Return the [x, y] coordinate for the center point of the cell that contains the specified text.  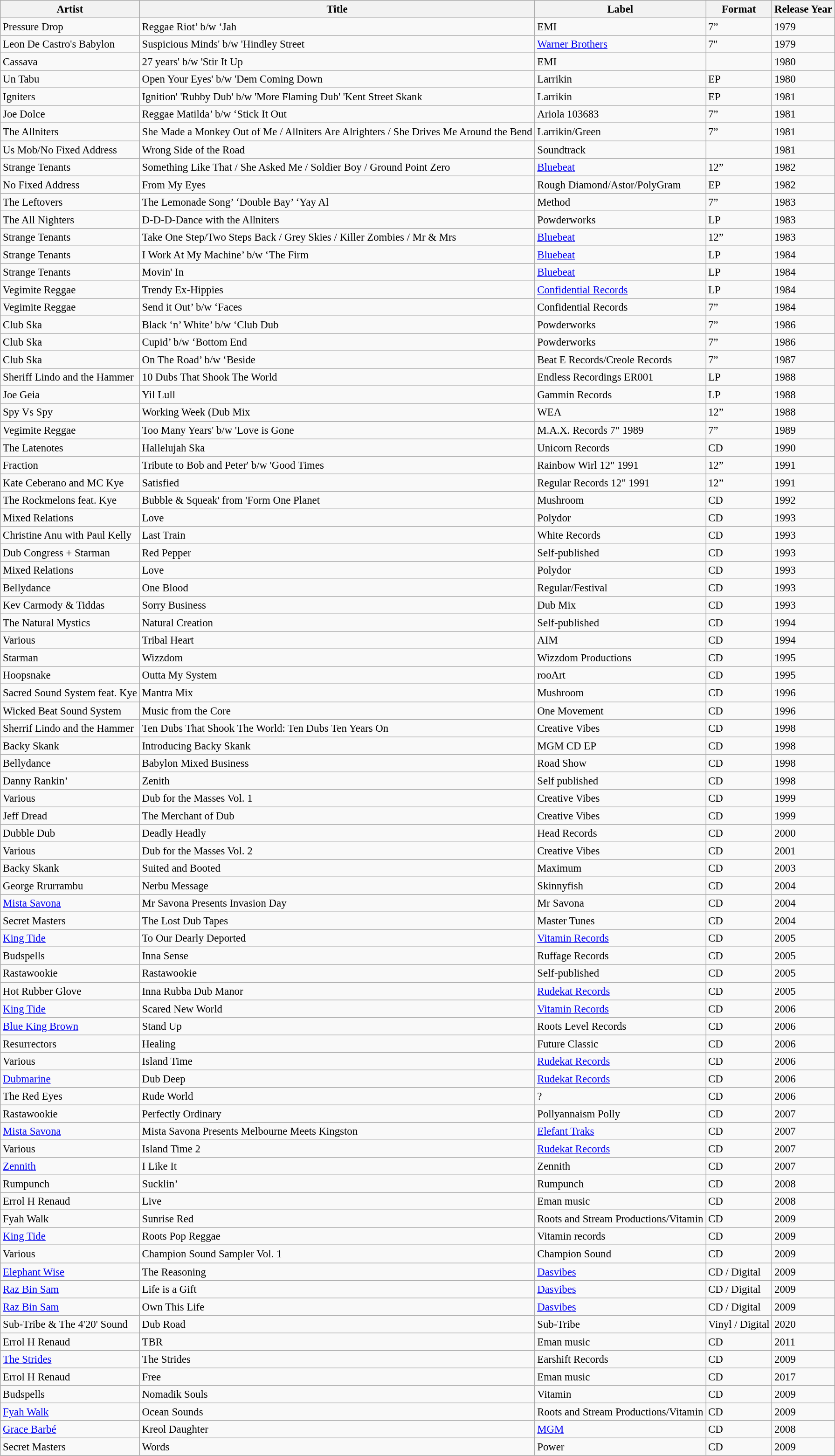
Inna Sense [337, 956]
MGM [620, 1429]
Kev Carmody & Tiddas [70, 605]
Endless Recordings ER001 [620, 377]
Dub Road [337, 1324]
1987 [803, 360]
Pressure Drop [70, 27]
Title [337, 9]
Something Like That / She Asked Me / Soldier Boy / Ground Point Zero [337, 167]
M.A.X. Records 7" 1989 [620, 430]
Dub for the Masses Vol. 1 [337, 798]
Zenith [337, 781]
Working Week (Dub Mix [337, 413]
2003 [803, 868]
Mr Savona Presents Invasion Day [337, 903]
Danny Rankin’ [70, 781]
George Rrurrambu [70, 886]
The Allniters [70, 132]
Black ‘n’ White’ b/w ‘Club Dub [337, 325]
Sunrise Red [337, 1219]
Future Classic [620, 1044]
Unicorn Records [620, 448]
Stand Up [337, 1026]
Hoopsnake [70, 676]
Reggae Riot’ b/w ‘Jah [337, 27]
Perfectly Ordinary [337, 1114]
Road Show [620, 763]
Music from the Core [337, 711]
Hallelujah Ska [337, 448]
Mista Savona Presents Melbourne Meets Kingston [337, 1131]
Live [337, 1201]
Rainbow Wirl 12" 1991 [620, 465]
Nerbu Message [337, 886]
Fraction [70, 465]
Life is a Gift [337, 1289]
1992 [803, 500]
Method [620, 202]
Ariola 103683 [620, 114]
Jeff Dread [70, 816]
Regular/Festival [620, 588]
Master Tunes [620, 921]
Roots Pop Reggae [337, 1236]
Regular Records 12" 1991 [620, 483]
Wrong Side of the Road [337, 150]
Maximum [620, 868]
27 years' b/w 'Stir It Up [337, 62]
The Leftovers [70, 202]
Introducing Backy Skank [337, 746]
Mr Savona [620, 903]
Dubble Dub [70, 833]
One Movement [620, 711]
Sorry Business [337, 605]
Sucklin’ [337, 1184]
She Made a Monkey Out of Me / Allniters Are Alrighters / She Drives Me Around the Bend [337, 132]
The Lemonade Song’ ‘Double Bay’ ‘Yay Al [337, 202]
Dub Deep [337, 1079]
Natural Creation [337, 623]
Free [337, 1377]
Ten Dubs That Shook The World: Ten Dubs Ten Years On [337, 728]
Dub Mix [620, 605]
Dub for the Masses Vol. 2 [337, 851]
Joe Geia [70, 395]
Joe Dolce [70, 114]
Last Train [337, 535]
Skinnyfish [620, 886]
The All Nighters [70, 220]
Satisfied [337, 483]
Larrikin/Green [620, 132]
Babylon Mixed Business [337, 763]
Un Tabu [70, 79]
Beat E Records/Creole Records [620, 360]
The Latenotes [70, 448]
White Records [620, 535]
Label [620, 9]
MGM CD EP [620, 746]
Take One Step/Two Steps Back / Grey Skies / Killer Zombies / Mr & Mrs [337, 237]
Sub-Tribe & The 4'20' Sound [70, 1324]
Hot Rubber Glove [70, 991]
Ignition' 'Rubby Dub' b/w 'More Flaming Dub' 'Kent Street Skank [337, 97]
Sheriff Lindo and the Hammer [70, 377]
TBR [337, 1342]
Inna Rubba Dub Manor [337, 991]
One Blood [337, 588]
Tribute to Bob and Peter' b/w 'Good Times [337, 465]
Red Pepper [337, 553]
The Red Eyes [70, 1096]
Elephant Wise [70, 1272]
Kreol Daughter [337, 1429]
Mantra Mix [337, 693]
Sub-Tribe [620, 1324]
Island Time 2 [337, 1149]
Cupid’ b/w ‘Bottom End [337, 342]
I Work At My Machine’ b/w ‘The Firm [337, 255]
Open Your Eyes' b/w 'Dem Coming Down [337, 79]
rooArt [620, 676]
From My Eyes [337, 185]
On The Road’ b/w ‘Beside [337, 360]
Soundtrack [620, 150]
The Lost Dub Tapes [337, 921]
Champion Sound [620, 1254]
To Our Dearly Deported [337, 938]
Grace Barbé [70, 1429]
AIM [620, 640]
Pollyannaism Polly [620, 1114]
1990 [803, 448]
Scared New World [337, 1009]
The Reasoning [337, 1272]
The Natural Mystics [70, 623]
10 Dubs That Shook The World [337, 377]
Vinyl / Digital [739, 1324]
Igniters [70, 97]
Suspicious Minds' b/w 'Hindley Street [337, 44]
Christine Anu with Paul Kelly [70, 535]
Healing [337, 1044]
Vitamin records [620, 1236]
Sacred Sound System feat. Kye [70, 693]
Head Records [620, 833]
Rough Diamond/Astor/PolyGram [620, 185]
D-D-D-Dance with the Allniters [337, 220]
Suited and Booted [337, 868]
Island Time [337, 1061]
Nomadik Souls [337, 1394]
Ruffage Records [620, 956]
Yil Lull [337, 395]
Reggae Matilda’ b/w ‘Stick It Out [337, 114]
Wizzdom Productions [620, 658]
1989 [803, 430]
2011 [803, 1342]
Rude World [337, 1096]
Too Many Years' b/w 'Love is Gone [337, 430]
Ocean Sounds [337, 1412]
Tribal Heart [337, 640]
Resurrectors [70, 1044]
Outta My System [337, 676]
Artist [70, 9]
Vitamin [620, 1394]
I Like It [337, 1166]
Elefant Traks [620, 1131]
Send it Out’ b/w ‘Faces [337, 307]
Own This Life [337, 1307]
7" [739, 44]
Dub Congress + Starman [70, 553]
Wizzdom [337, 658]
2001 [803, 851]
Self published [620, 781]
Us Mob/No Fixed Address [70, 150]
Cassava [70, 62]
Kate Ceberano and MC Kye [70, 483]
Deadly Headly [337, 833]
Champion Sound Sampler Vol. 1 [337, 1254]
Format [739, 9]
Words [337, 1447]
Wicked Beat Sound System [70, 711]
Earshift Records [620, 1359]
Trendy Ex-Hippies [337, 290]
2000 [803, 833]
Blue King Brown [70, 1026]
Power [620, 1447]
Dubmarine [70, 1079]
Release Year [803, 9]
Gammin Records [620, 395]
Movin' In [337, 272]
No Fixed Address [70, 185]
Sherrif Lindo and the Hammer [70, 728]
? [620, 1096]
Bubble & Squeak' from 'Form One Planet [337, 500]
WEA [620, 413]
Starman [70, 658]
The Merchant of Dub [337, 816]
2017 [803, 1377]
The Rockmelons feat. Kye [70, 500]
Spy Vs Spy [70, 413]
Roots Level Records [620, 1026]
Leon De Castro's Babylon [70, 44]
2020 [803, 1324]
Warner Brothers [620, 44]
